Output the (x, y) coordinate of the center of the cell containing the given text.  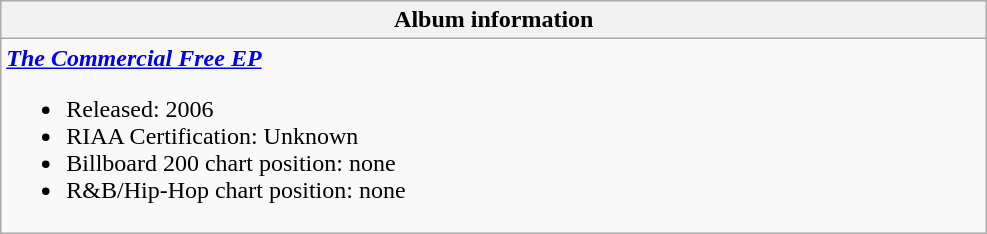
Album information (494, 20)
The Commercial Free EPReleased: 2006RIAA Certification: UnknownBillboard 200 chart position: noneR&B/Hip-Hop chart position: none (494, 136)
